Detect which cell encompasses the target text, then output its (x, y) center coordinate. 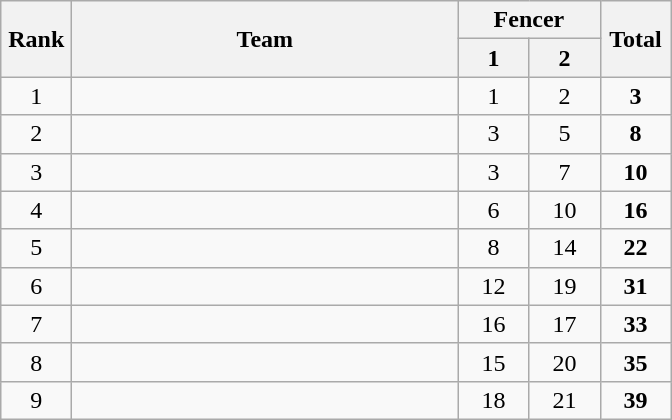
22 (636, 248)
12 (494, 286)
Total (636, 39)
21 (564, 400)
15 (494, 362)
Team (265, 39)
33 (636, 324)
20 (564, 362)
Fencer (529, 20)
19 (564, 286)
18 (494, 400)
14 (564, 248)
39 (636, 400)
35 (636, 362)
17 (564, 324)
4 (36, 210)
31 (636, 286)
Rank (36, 39)
9 (36, 400)
